Capture the cell that displays the provided text and extract its (X, Y) central coordinate. 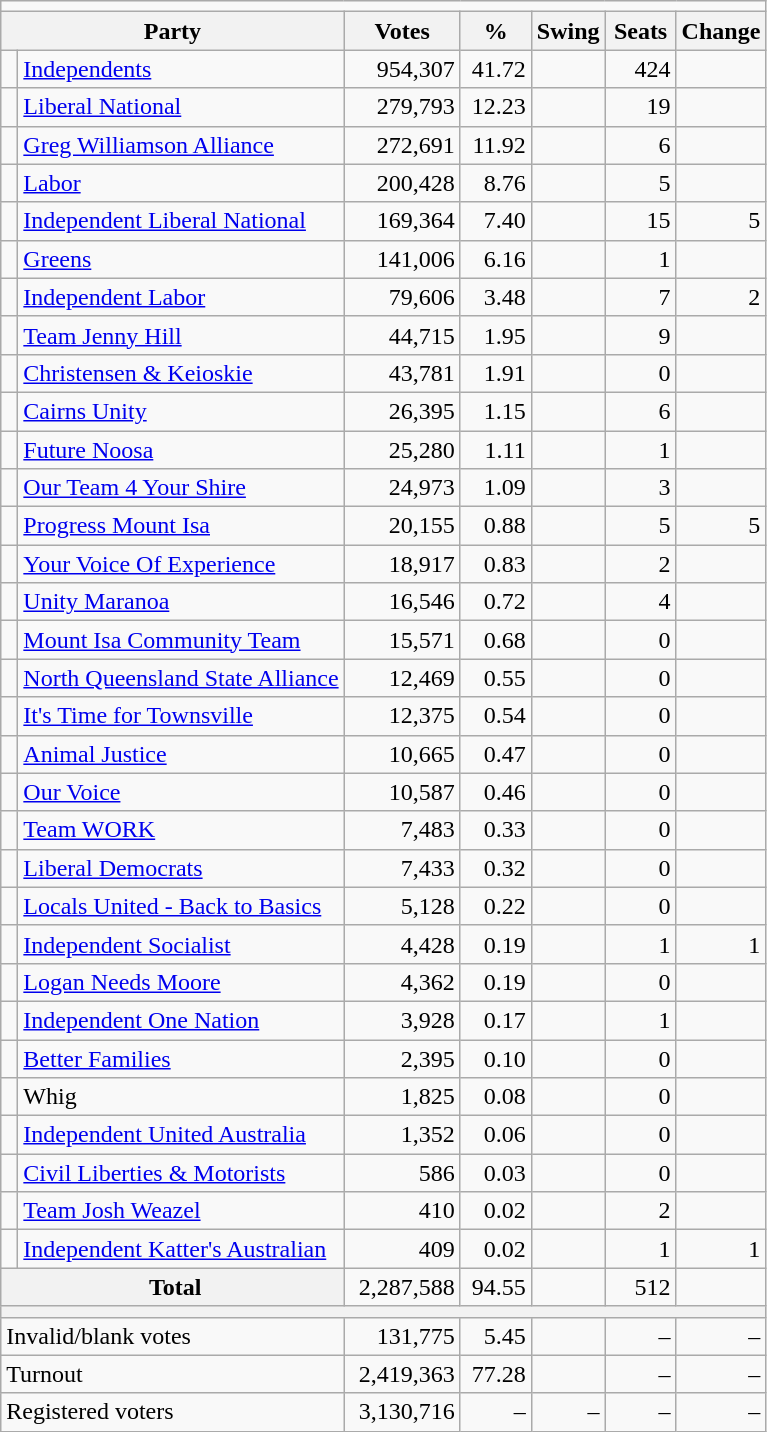
Seats (640, 31)
3 (640, 488)
15,571 (402, 640)
8.76 (496, 183)
279,793 (402, 107)
0.08 (496, 1097)
0.32 (496, 868)
3.48 (496, 297)
0.54 (496, 716)
5.45 (496, 1336)
11.92 (496, 145)
15 (640, 221)
7,433 (402, 868)
5,128 (402, 906)
200,428 (402, 183)
1.91 (496, 373)
Progress Mount Isa (181, 526)
Future Noosa (181, 449)
Whig (181, 1097)
0.55 (496, 678)
0.06 (496, 1135)
512 (640, 1287)
24,973 (402, 488)
Swing (568, 31)
7 (640, 297)
0.83 (496, 564)
Mount Isa Community Team (181, 640)
Locals United - Back to Basics (181, 906)
Liberal Democrats (181, 868)
169,364 (402, 221)
1,352 (402, 1135)
0.10 (496, 1059)
Cairns Unity (181, 411)
Independent One Nation (181, 1020)
0.47 (496, 754)
North Queensland State Alliance (181, 678)
0.33 (496, 830)
Votes (402, 31)
0.17 (496, 1020)
0.68 (496, 640)
Total (172, 1287)
0.46 (496, 792)
0.22 (496, 906)
10,665 (402, 754)
Greens (181, 259)
10,587 (402, 792)
3,928 (402, 1020)
77.28 (496, 1374)
7.40 (496, 221)
Party (172, 31)
Labor (181, 183)
Team Josh Weazel (181, 1211)
4 (640, 602)
Better Families (181, 1059)
44,715 (402, 335)
6.16 (496, 259)
2,395 (402, 1059)
1,825 (402, 1097)
Christensen & Keioskie (181, 373)
19 (640, 107)
954,307 (402, 69)
Animal Justice (181, 754)
Our Voice (181, 792)
43,781 (402, 373)
410 (402, 1211)
Independent Liberal National (181, 221)
2,419,363 (402, 1374)
Liberal National (181, 107)
Invalid/blank votes (172, 1336)
12,469 (402, 678)
Turnout (172, 1374)
Independents (181, 69)
Registered voters (172, 1412)
131,775 (402, 1336)
18,917 (402, 564)
7,483 (402, 830)
2,287,588 (402, 1287)
Our Team 4 Your Shire (181, 488)
Independent United Australia (181, 1135)
9 (640, 335)
Greg Williamson Alliance (181, 145)
It's Time for Townsville (181, 716)
Civil Liberties & Motorists (181, 1173)
% (496, 31)
Change (721, 31)
12.23 (496, 107)
0.88 (496, 526)
41.72 (496, 69)
4,428 (402, 944)
Unity Maranoa (181, 602)
26,395 (402, 411)
20,155 (402, 526)
25,280 (402, 449)
1.11 (496, 449)
94.55 (496, 1287)
1.15 (496, 411)
12,375 (402, 716)
0.72 (496, 602)
Your Voice Of Experience (181, 564)
79,606 (402, 297)
Team Jenny Hill (181, 335)
586 (402, 1173)
Logan Needs Moore (181, 982)
16,546 (402, 602)
409 (402, 1249)
Independent Labor (181, 297)
Independent Socialist (181, 944)
4,362 (402, 982)
1.95 (496, 335)
1.09 (496, 488)
424 (640, 69)
3,130,716 (402, 1412)
272,691 (402, 145)
0.03 (496, 1173)
141,006 (402, 259)
Team WORK (181, 830)
Independent Katter's Australian (181, 1249)
